Provide the (x, y) coordinate of the cell's center where the given text is located.  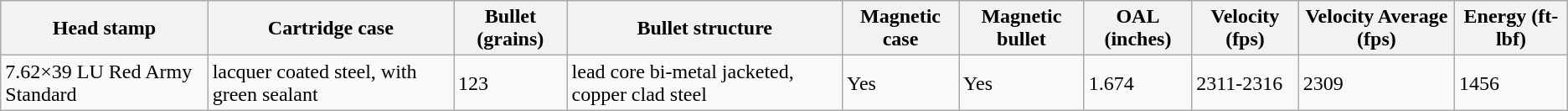
Head stamp (104, 29)
Cartridge case (330, 29)
2309 (1376, 82)
Magnetic bullet (1022, 29)
OAL (inches) (1137, 29)
7.62×39 LU Red Army Standard (104, 82)
1456 (1511, 82)
2311-2316 (1246, 82)
lead core bi-metal jacketed, copper clad steel (704, 82)
Velocity Average (fps) (1376, 29)
lacquer coated steel, with green sealant (330, 82)
Magnetic case (900, 29)
Bullet structure (704, 29)
1.674 (1137, 82)
Energy (ft-lbf) (1511, 29)
123 (511, 82)
Velocity (fps) (1246, 29)
Bullet (grains) (511, 29)
